Scan for the cell matching the given text and deliver its (X, Y) coordinate at center. 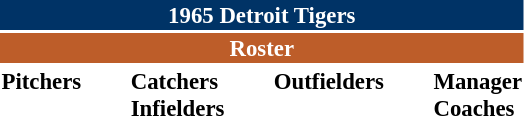
Roster (262, 48)
1965 Detroit Tigers (262, 15)
